Find where the given text appears and provide that cell's center as (X, Y) coordinate. 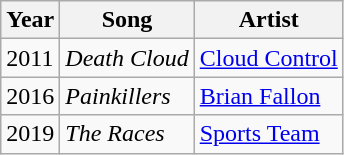
The Races (127, 134)
Painkillers (127, 96)
Brian Fallon (268, 96)
2019 (30, 134)
Death Cloud (127, 58)
Song (127, 20)
Cloud Control (268, 58)
Sports Team (268, 134)
2016 (30, 96)
Year (30, 20)
Artist (268, 20)
2011 (30, 58)
